Locate the cell with the specified text and output its (x, y) center coordinate. 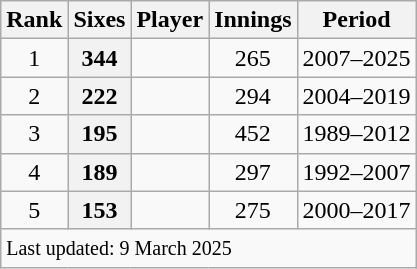
2000–2017 (356, 210)
2 (34, 96)
2004–2019 (356, 96)
Innings (253, 20)
344 (100, 58)
Player (170, 20)
2007–2025 (356, 58)
297 (253, 172)
1992–2007 (356, 172)
294 (253, 96)
153 (100, 210)
Sixes (100, 20)
3 (34, 134)
452 (253, 134)
Rank (34, 20)
222 (100, 96)
189 (100, 172)
Last updated: 9 March 2025 (208, 248)
195 (100, 134)
5 (34, 210)
275 (253, 210)
1 (34, 58)
265 (253, 58)
1989–2012 (356, 134)
4 (34, 172)
Period (356, 20)
